Provide the (x, y) coordinate of the cell's center where the given text is located.  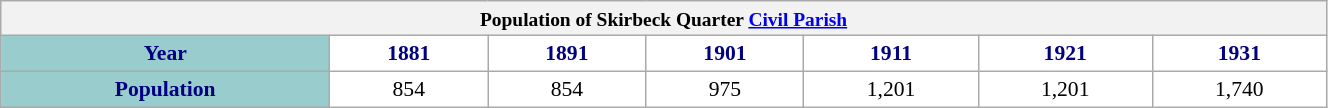
1931 (1239, 54)
1921 (1065, 54)
Year (166, 54)
1891 (567, 54)
975 (725, 90)
1911 (891, 54)
Population (166, 90)
1901 (725, 54)
1881 (409, 54)
Population of Skirbeck Quarter Civil Parish (664, 18)
1,740 (1239, 90)
